Find where the given text appears and provide that cell's center as (x, y) coordinate. 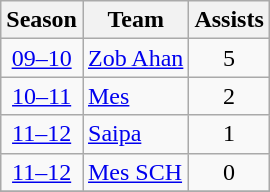
0 (229, 172)
10–11 (42, 96)
2 (229, 96)
09–10 (42, 58)
Mes (135, 96)
Season (42, 20)
Zob Ahan (135, 58)
Assists (229, 20)
Saipa (135, 134)
5 (229, 58)
Team (135, 20)
Mes SCH (135, 172)
1 (229, 134)
